Output the [x, y] coordinate of the center of the cell containing the given text.  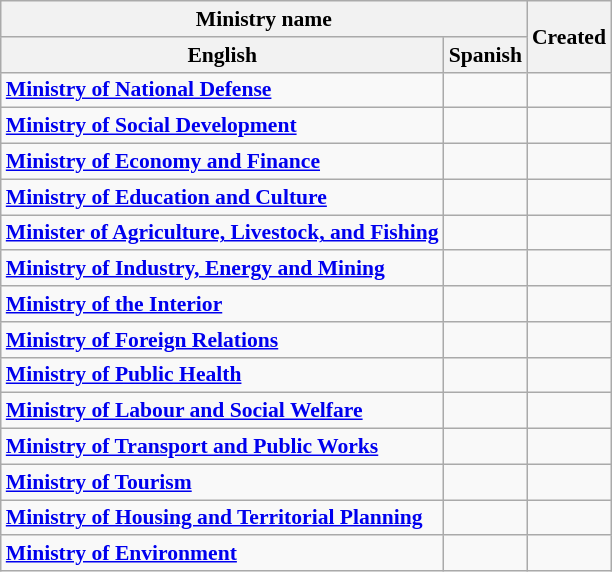
Minister of Agriculture, Livestock, and Fishing [222, 233]
English [222, 55]
Spanish [486, 55]
Ministry of Foreign Relations [222, 340]
Ministry of Social Development [222, 126]
Ministry of the Interior [222, 304]
Ministry of Environment [222, 554]
Ministry of Economy and Finance [222, 162]
Created [569, 36]
Ministry name [264, 19]
Ministry of Labour and Social Welfare [222, 411]
Ministry of Education and Culture [222, 197]
Ministry of Housing and Territorial Planning [222, 518]
Ministry of Public Health [222, 375]
Ministry of Tourism [222, 482]
Ministry of Transport and Public Works [222, 447]
Ministry of Industry, Energy and Mining [222, 269]
Ministry of National Defense [222, 90]
